Scan for the cell matching the given text and deliver its (X, Y) coordinate at center. 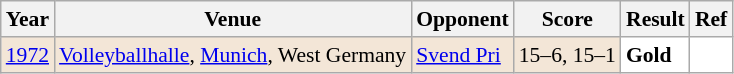
Svend Pri (462, 55)
Ref (711, 19)
1972 (28, 55)
Opponent (462, 19)
Gold (656, 55)
Volleyballhalle, Munich, West Germany (232, 55)
15–6, 15–1 (568, 55)
Score (568, 19)
Venue (232, 19)
Year (28, 19)
Result (656, 19)
